Provide the (x, y) coordinate of the cell's center where the given text is located.  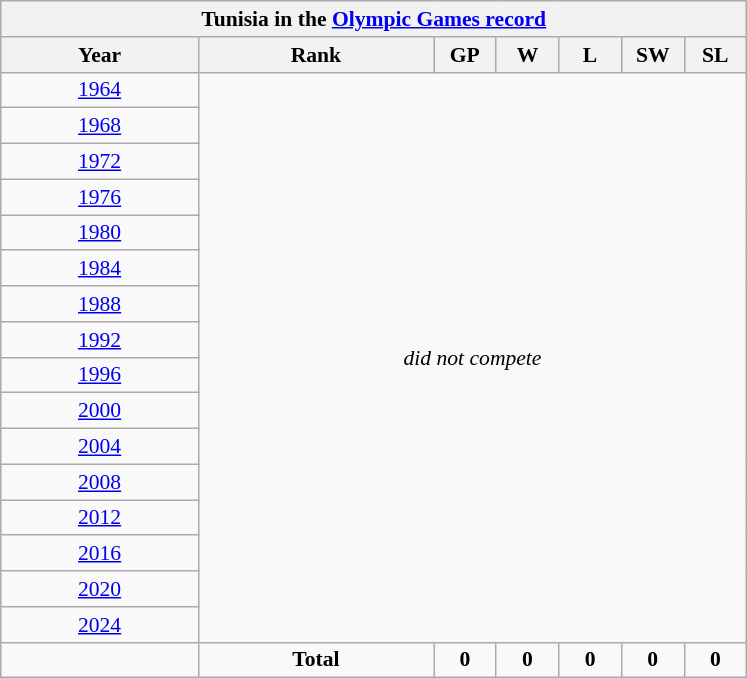
1980 (100, 233)
1988 (100, 304)
2016 (100, 554)
1964 (100, 90)
Rank (316, 55)
SL (716, 55)
2008 (100, 482)
2020 (100, 589)
Year (100, 55)
L (590, 55)
2004 (100, 447)
2000 (100, 411)
Total (316, 660)
1996 (100, 375)
1976 (100, 197)
2024 (100, 625)
SW (652, 55)
did not compete (472, 357)
1984 (100, 269)
GP (466, 55)
1972 (100, 162)
1992 (100, 340)
W (528, 55)
1968 (100, 126)
2012 (100, 518)
Tunisia in the Olympic Games record (374, 19)
